Search for the cell housing the specified text and yield its [X, Y] center coordinate. 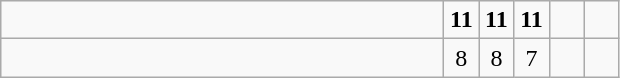
7 [532, 58]
